Provide the (X, Y) coordinate of the cell's center where the given text is located.  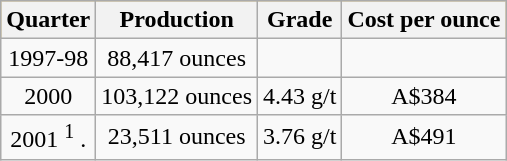
2001 1 . (48, 138)
88,417 ounces (177, 58)
Cost per ounce (424, 20)
A$384 (424, 96)
1997-98 (48, 58)
3.76 g/t (300, 138)
2000 (48, 96)
23,511 ounces (177, 138)
A$491 (424, 138)
103,122 ounces (177, 96)
4.43 g/t (300, 96)
Production (177, 20)
Quarter (48, 20)
Grade (300, 20)
